Scan for the cell matching the given text and deliver its [x, y] coordinate at center. 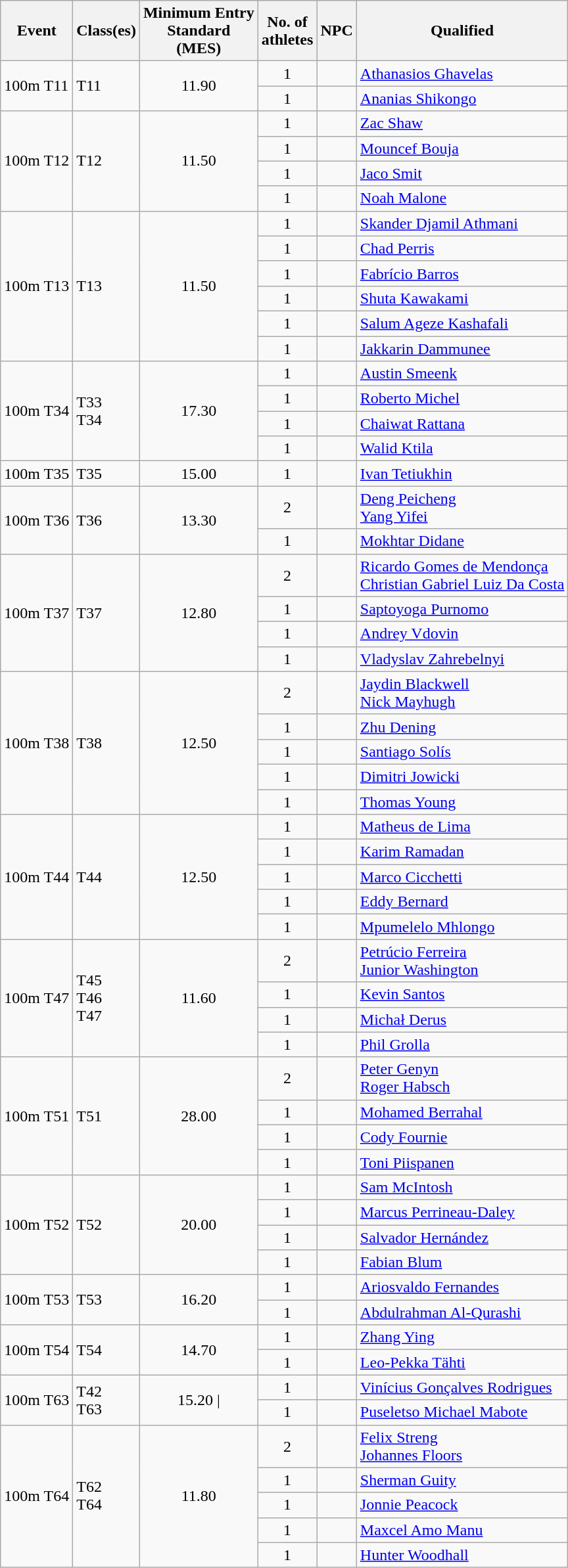
Thomas Young [462, 802]
15.00 [199, 474]
Phil Grolla [462, 1044]
Eddy Bernard [462, 902]
100m T35 [37, 474]
Toni Piispanen [462, 1162]
Jaydin BlackwellNick Mayhugh [462, 692]
T52 [106, 1224]
Skander Djamil Athmani [462, 223]
Marcus Perrineau-Daley [462, 1212]
Chaiwat Rattana [462, 424]
100m T34 [37, 411]
T54 [106, 1350]
Mohamed Berrahal [462, 1112]
13.30 [199, 520]
T53 [106, 1300]
Walid Ktila [462, 449]
11.60 [199, 998]
T36 [106, 520]
100m T38 [37, 742]
Salum Ageze Kashafali [462, 323]
T13 [106, 286]
Vladyslav Zahrebelnyi [462, 659]
Deng PeichengYang Yifei [462, 507]
Cody Fournie [462, 1137]
100m T13 [37, 286]
Mouncef Bouja [462, 148]
Sherman Guity [462, 1480]
Jaco Smit [462, 173]
Zhu Dening [462, 727]
T42T63 [106, 1400]
Dimitri Jowicki [462, 776]
Saptoyoga Purnomo [462, 609]
T38 [106, 742]
Santiago Solís [462, 751]
T11 [106, 86]
Vinícius Gonçalves Rodrigues [462, 1387]
Roberto Michel [462, 399]
T45T46T47 [106, 998]
No. ofathletes [287, 31]
100m T44 [37, 877]
Class(es) [106, 31]
Maxcel Amo Manu [462, 1530]
Ricardo Gomes de MendonçaChristian Gabriel Luiz Da Costa [462, 575]
Zhang Ying [462, 1337]
Leo-Pekka Tähti [462, 1362]
Puseletso Michael Mabote [462, 1412]
100m T37 [37, 612]
11.80 [199, 1496]
T37 [106, 612]
Marco Cicchetti [462, 877]
100m T54 [37, 1350]
100m T12 [37, 161]
T12 [106, 161]
Andrey Vdovin [462, 634]
100m T52 [37, 1224]
Jonnie Peacock [462, 1505]
100m T51 [37, 1115]
100m T64 [37, 1496]
Chad Perris [462, 248]
100m T63 [37, 1400]
Mokhtar Didane [462, 541]
Hunter Woodhall [462, 1555]
Kevin Santos [462, 995]
T62T64 [106, 1496]
Qualified [462, 31]
100m T36 [37, 520]
Fabrício Barros [462, 273]
Sam McIntosh [462, 1187]
20.00 [199, 1224]
Matheus de Lima [462, 827]
100m T53 [37, 1300]
Austin Smeenk [462, 374]
11.90 [199, 86]
Felix StrengJohannes Floors [462, 1446]
Peter GenynRoger Habsch [462, 1079]
Zac Shaw [462, 123]
Abdulrahman Al-Qurashi [462, 1312]
Salvador Hernández [462, 1237]
28.00 [199, 1115]
T44 [106, 877]
Fabian Blum [462, 1263]
NPC [337, 31]
T51 [106, 1115]
Minimum EntryStandard(MES) [199, 31]
Shuta Kawakami [462, 298]
T33T34 [106, 411]
12.80 [199, 612]
16.20 [199, 1300]
100m T47 [37, 998]
100m T11 [37, 86]
T35 [106, 474]
Ananias Shikongo [462, 99]
Ariosvaldo Fernandes [462, 1288]
14.70 [199, 1350]
15.20 | [199, 1400]
Athanasios Ghavelas [462, 74]
Event [37, 31]
Mpumelelo Mhlongo [462, 927]
17.30 [199, 411]
Michał Derus [462, 1019]
Noah Malone [462, 198]
Ivan Tetiukhin [462, 474]
Petrúcio FerreiraJunior Washington [462, 960]
Jakkarin Dammunee [462, 349]
Karim Ramadan [462, 852]
